Identify which cell holds the provided text, then report its [x, y] central coordinate. 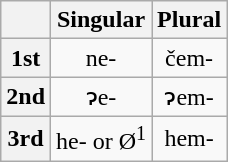
čem- [190, 58]
hem- [190, 138]
Plural [190, 20]
ɂe- [102, 97]
Singular [102, 20]
he- or Ø1 [102, 138]
2nd [26, 97]
1st [26, 58]
ne- [102, 58]
3rd [26, 138]
ɂem- [190, 97]
